Scan for the cell matching the given text and deliver its (x, y) coordinate at center. 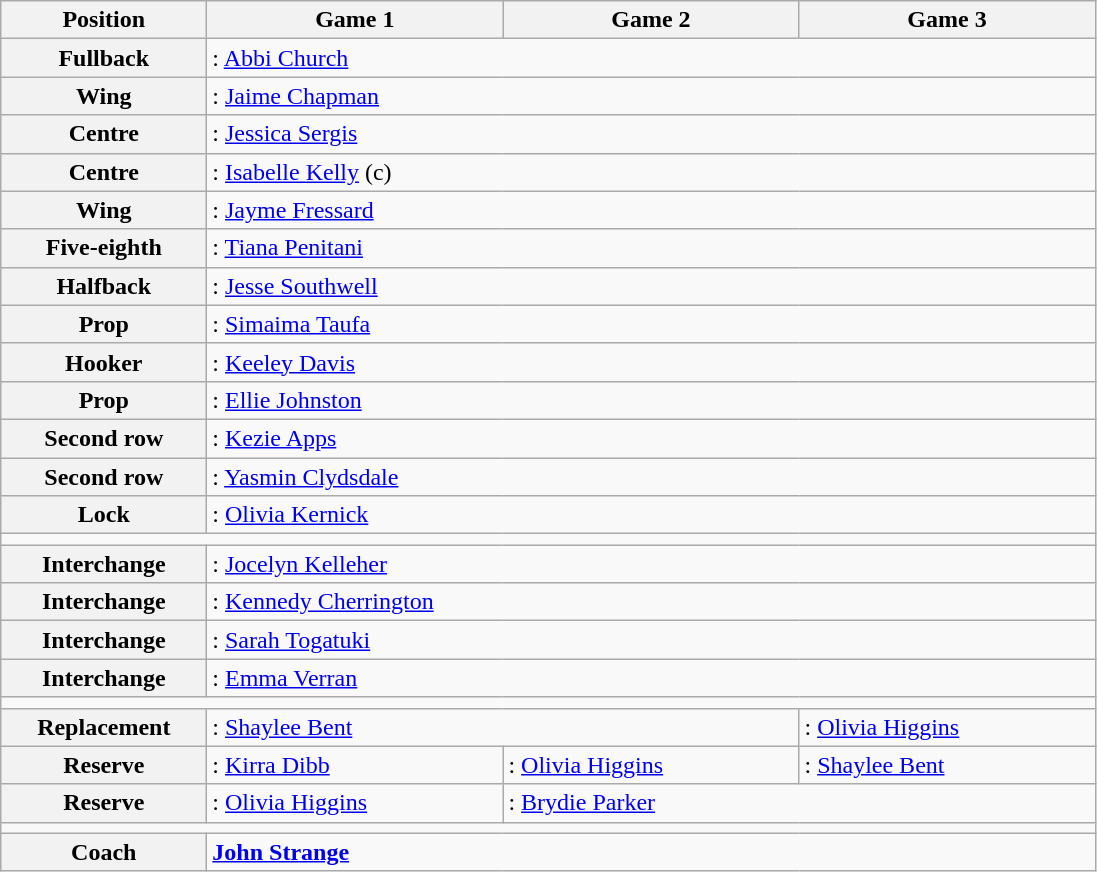
Lock (104, 515)
Hooker (104, 362)
: Abbi Church (651, 58)
: Simaima Taufa (651, 324)
: Isabelle Kelly (c) (651, 172)
Halfback (104, 286)
: Jesse Southwell (651, 286)
: Tiana Penitani (651, 248)
: Jessica Sergis (651, 134)
: Kirra Dibb (355, 765)
Coach (104, 852)
Game 2 (651, 20)
: Jaime Chapman (651, 96)
: Brydie Parker (799, 803)
Game 1 (355, 20)
: Kezie Apps (651, 438)
: Emma Verran (651, 678)
: Ellie Johnston (651, 400)
Game 3 (947, 20)
Fullback (104, 58)
: Sarah Togatuki (651, 640)
: Jayme Fressard (651, 210)
: Jocelyn Kelleher (651, 564)
: Keeley Davis (651, 362)
Five-eighth (104, 248)
John Strange (651, 852)
Position (104, 20)
: Yasmin Clydsdale (651, 477)
Replacement (104, 727)
: Kennedy Cherrington (651, 602)
: Olivia Kernick (651, 515)
